Scan for the cell matching the given text and deliver its [x, y] coordinate at center. 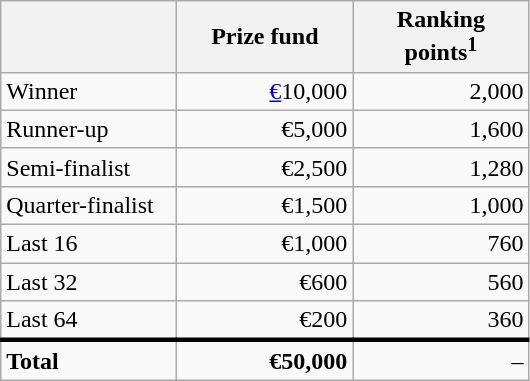
1,600 [441, 129]
€50,000 [265, 360]
€10,000 [265, 91]
– [441, 360]
Last 32 [89, 282]
Total [89, 360]
1,000 [441, 205]
Winner [89, 91]
€200 [265, 321]
Ranking points1 [441, 37]
€2,500 [265, 167]
Quarter-finalist [89, 205]
€1,500 [265, 205]
Last 64 [89, 321]
Semi-finalist [89, 167]
Runner-up [89, 129]
1,280 [441, 167]
760 [441, 244]
Last 16 [89, 244]
€600 [265, 282]
560 [441, 282]
2,000 [441, 91]
360 [441, 321]
€1,000 [265, 244]
€5,000 [265, 129]
Prize fund [265, 37]
